For the text-containing cell, return its midpoint in (x, y) coordinate format. 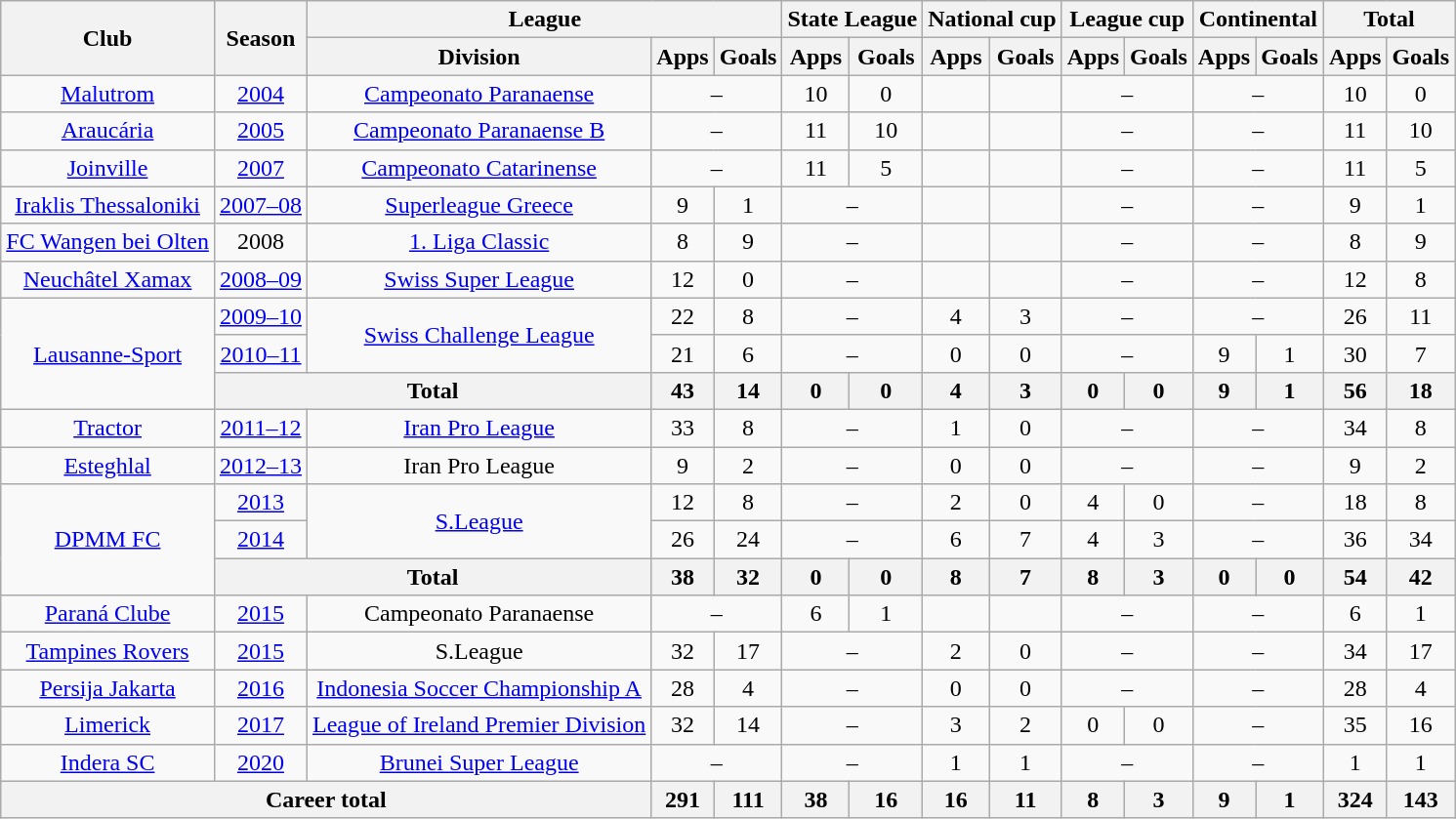
2013 (260, 503)
Iraklis Thessaloniki (107, 205)
League of Ireland Premier Division (478, 725)
2005 (260, 131)
1. Liga Classic (478, 242)
291 (683, 799)
42 (1421, 577)
DPMM FC (107, 540)
Esteghlal (107, 466)
Malutrom (107, 94)
Araucária (107, 131)
Persija Jakarta (107, 688)
2020 (260, 762)
324 (1354, 799)
Campeonato Catarinense (478, 168)
2009–10 (260, 316)
56 (1354, 390)
33 (683, 428)
League cup (1127, 20)
Season (260, 38)
22 (683, 316)
2010–11 (260, 353)
Limerick (107, 725)
36 (1354, 540)
Neuchâtel Xamax (107, 279)
Career total (326, 799)
Tractor (107, 428)
21 (683, 353)
43 (683, 390)
National cup (992, 20)
Division (478, 57)
2008–09 (260, 279)
Lausanne-Sport (107, 353)
143 (1421, 799)
Paraná Clube (107, 614)
Superleague Greece (478, 205)
2011–12 (260, 428)
54 (1354, 577)
2007–08 (260, 205)
FC Wangen bei Olten (107, 242)
Indonesia Soccer Championship A (478, 688)
Brunei Super League (478, 762)
30 (1354, 353)
Tampines Rovers (107, 651)
State League (853, 20)
2017 (260, 725)
2016 (260, 688)
2007 (260, 168)
Joinville (107, 168)
24 (748, 540)
35 (1354, 725)
Club (107, 38)
111 (748, 799)
Continental (1258, 20)
2008 (260, 242)
2012–13 (260, 466)
2004 (260, 94)
Indera SC (107, 762)
Swiss Super League (478, 279)
Swiss Challenge League (478, 335)
2014 (260, 540)
League (544, 20)
Campeonato Paranaense B (478, 131)
